Pinpoint the cell where the given text exists, returning its (X, Y) midpoint coordinate. 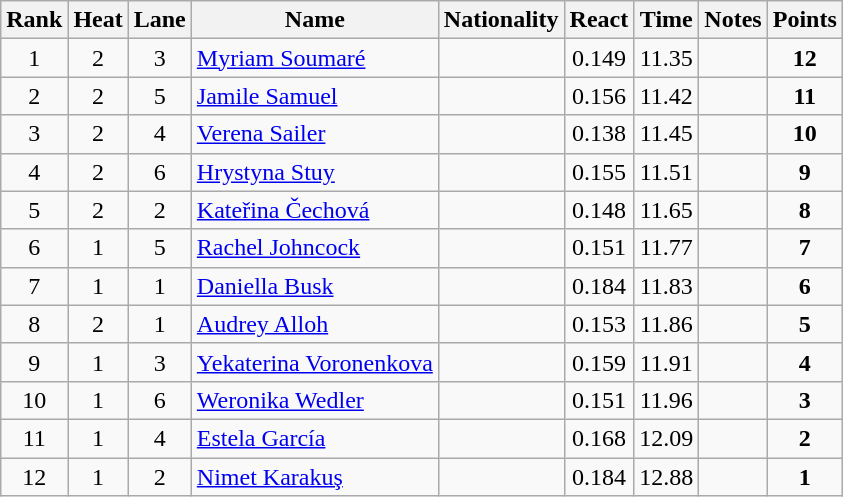
React (599, 20)
0.138 (599, 134)
Nationality (501, 20)
11.35 (666, 58)
Heat (98, 20)
Audrey Alloh (314, 324)
0.149 (599, 58)
12.09 (666, 438)
0.148 (599, 210)
Yekaterina Voronenkova (314, 362)
Rank (34, 20)
11.45 (666, 134)
0.156 (599, 96)
Points (804, 20)
Notes (733, 20)
12.88 (666, 477)
11.65 (666, 210)
Estela García (314, 438)
11.83 (666, 286)
11.86 (666, 324)
Myriam Soumaré (314, 58)
11.91 (666, 362)
11.96 (666, 400)
Hrystyna Stuy (314, 172)
0.153 (599, 324)
Name (314, 20)
Weronika Wedler (314, 400)
0.155 (599, 172)
Daniella Busk (314, 286)
0.168 (599, 438)
11.77 (666, 248)
Lane (160, 20)
11.51 (666, 172)
0.159 (599, 362)
Nimet Karakuş (314, 477)
Jamile Samuel (314, 96)
Time (666, 20)
Rachel Johncock (314, 248)
Verena Sailer (314, 134)
Kateřina Čechová (314, 210)
11.42 (666, 96)
